Scan for the cell matching the given text and deliver its (x, y) coordinate at center. 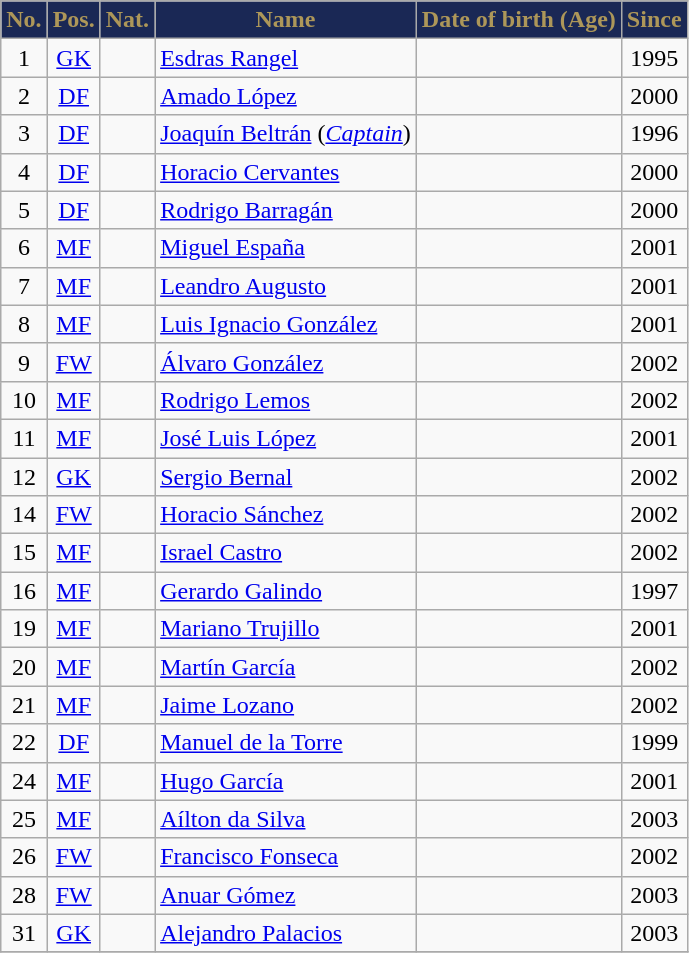
10 (24, 400)
Pos. (74, 20)
No. (24, 20)
16 (24, 591)
Amado López (286, 96)
31 (24, 933)
11 (24, 438)
9 (24, 362)
1997 (654, 591)
Rodrigo Lemos (286, 400)
Rodrigo Barragán (286, 210)
Martín García (286, 667)
3 (24, 134)
14 (24, 515)
20 (24, 667)
Israel Castro (286, 553)
Leandro Augusto (286, 286)
Álvaro González (286, 362)
Joaquín Beltrán (Captain) (286, 134)
Aílton da Silva (286, 819)
5 (24, 210)
21 (24, 705)
Luis Ignacio González (286, 324)
Francisco Fonseca (286, 857)
Anuar Gómez (286, 895)
22 (24, 743)
Sergio Bernal (286, 477)
Date of birth (Age) (518, 20)
Nat. (127, 20)
Horacio Cervantes (286, 172)
6 (24, 248)
Name (286, 20)
Esdras Rangel (286, 58)
1995 (654, 58)
Alejandro Palacios (286, 933)
26 (24, 857)
Miguel España (286, 248)
4 (24, 172)
Manuel de la Torre (286, 743)
2 (24, 96)
28 (24, 895)
Gerardo Galindo (286, 591)
1996 (654, 134)
José Luis López (286, 438)
25 (24, 819)
Hugo García (286, 781)
1999 (654, 743)
Mariano Trujillo (286, 629)
12 (24, 477)
Horacio Sánchez (286, 515)
7 (24, 286)
8 (24, 324)
24 (24, 781)
Jaime Lozano (286, 705)
19 (24, 629)
1 (24, 58)
Since (654, 20)
15 (24, 553)
